Return the (X, Y) coordinate for the center point of the cell that contains the specified text.  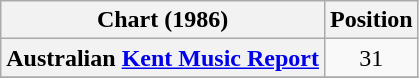
31 (371, 58)
Australian Kent Music Report (163, 58)
Position (371, 20)
Chart (1986) (163, 20)
